Extract the [X, Y] coordinate from the center of the cell holding the provided text.  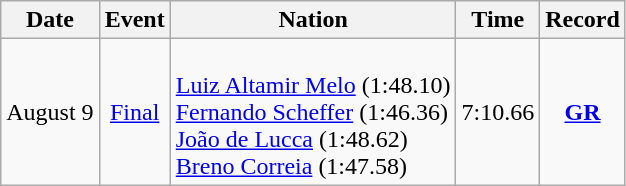
Nation [313, 20]
August 9 [50, 112]
Event [134, 20]
Luiz Altamir Melo (1:48.10)Fernando Scheffer (1:46.36)João de Lucca (1:48.62)Breno Correia (1:47.58) [313, 112]
GR [583, 112]
Time [498, 20]
Record [583, 20]
7:10.66 [498, 112]
Date [50, 20]
Final [134, 112]
